Locate the cell with the specified text and output its (x, y) center coordinate. 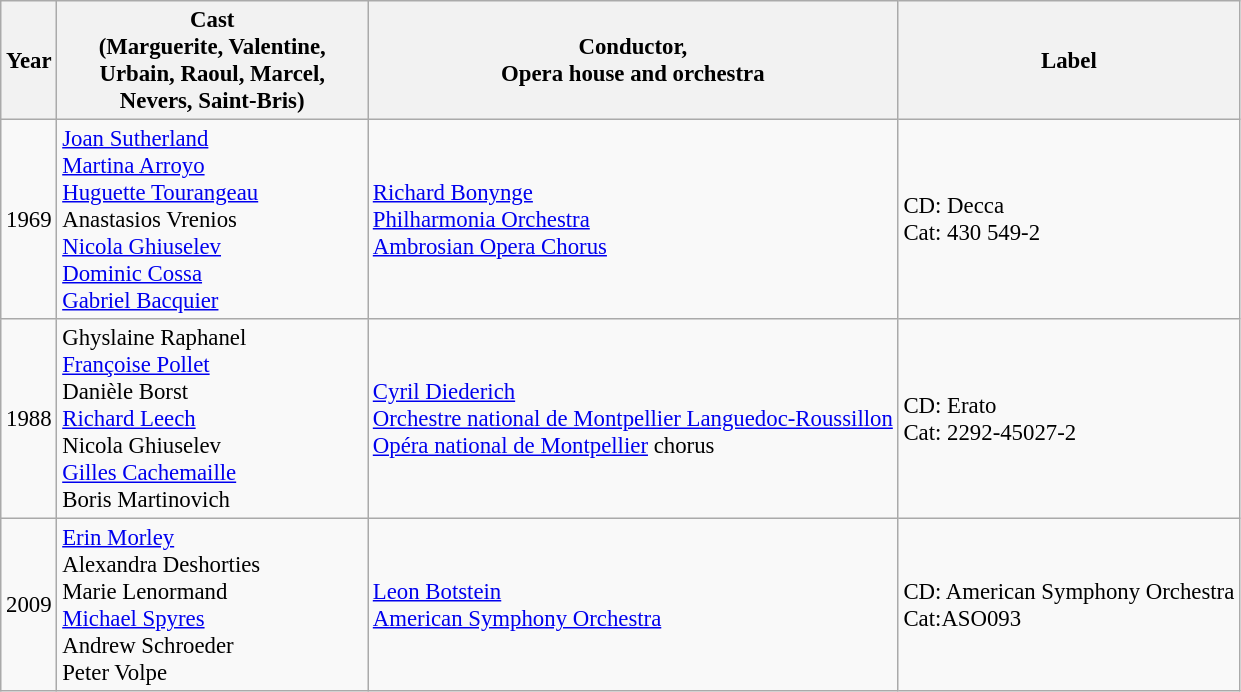
Cyril DiederichOrchestre national de Montpellier Languedoc-RoussillonOpéra national de Montpellier chorus (634, 419)
Richard BonyngePhilharmonia OrchestraAmbrosian Opera Chorus (634, 220)
1988 (29, 419)
CD: EratoCat: 2292-45027-2 (1069, 419)
Leon BotsteinAmerican Symphony Orchestra (634, 606)
Joan SutherlandMartina ArroyoHuguette TourangeauAnastasios VreniosNicola GhiuselevDominic CossaGabriel Bacquier (212, 220)
CD: DeccaCat: 430 549-2 (1069, 220)
Cast(Marguerite, Valentine,Urbain, Raoul, Marcel,Nevers, Saint-Bris) (212, 60)
2009 (29, 606)
Conductor,Opera house and orchestra (634, 60)
CD: American Symphony OrchestraCat:ASO093 (1069, 606)
1969 (29, 220)
Ghyslaine RaphanelFrançoise PolletDanièle BorstRichard LeechNicola GhiuselevGilles CachemailleBoris Martinovich (212, 419)
Erin MorleyAlexandra DeshortiesMarie LenormandMichael SpyresAndrew SchroederPeter Volpe (212, 606)
Year (29, 60)
Label (1069, 60)
